Locate the cell with the specified text and output its (X, Y) center coordinate. 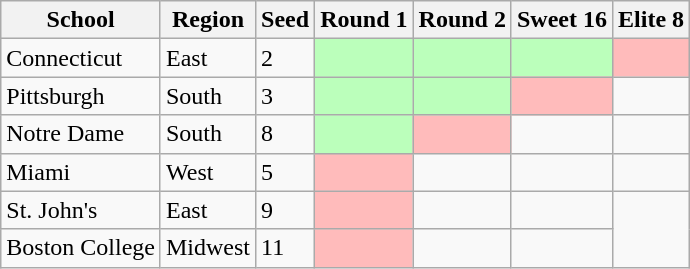
Seed (286, 20)
2 (286, 58)
9 (286, 210)
Miami (81, 172)
8 (286, 134)
Connecticut (81, 58)
St. John's (81, 210)
Boston College (81, 248)
Sweet 16 (562, 20)
Region (208, 20)
5 (286, 172)
3 (286, 96)
11 (286, 248)
Elite 8 (652, 20)
Round 2 (462, 20)
West (208, 172)
Notre Dame (81, 134)
School (81, 20)
Midwest (208, 248)
Round 1 (364, 20)
Pittsburgh (81, 96)
